Provide the (x, y) coordinate of the cell's center where the given text is located.  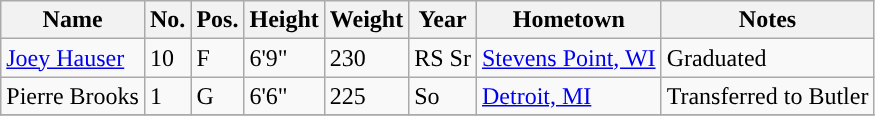
Pos. (218, 20)
6'9" (284, 58)
6'6" (284, 96)
Name (73, 20)
Detroit, MI (568, 96)
Height (284, 20)
Pierre Brooks (73, 96)
10 (167, 58)
230 (366, 58)
Weight (366, 20)
G (218, 96)
So (443, 96)
RS Sr (443, 58)
Transferred to Butler (768, 96)
Notes (768, 20)
Hometown (568, 20)
F (218, 58)
225 (366, 96)
Joey Hauser (73, 58)
Graduated (768, 58)
No. (167, 20)
Year (443, 20)
1 (167, 96)
Stevens Point, WI (568, 58)
